Detect which cell encompasses the target text, then output its [x, y] center coordinate. 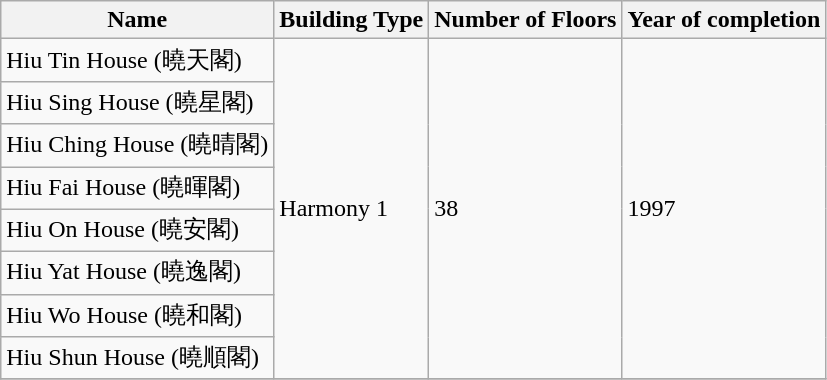
38 [526, 209]
Harmony 1 [352, 209]
Building Type [352, 20]
Hiu On House (曉安閣) [138, 230]
Hiu Shun House (曉順閣) [138, 358]
Hiu Wo House (曉和閣) [138, 316]
Hiu Tin House (曉天閣) [138, 60]
Hiu Yat House (曉逸閣) [138, 274]
Name [138, 20]
Number of Floors [526, 20]
Hiu Sing House (曉星閣) [138, 102]
Hiu Ching House (曉晴閣) [138, 146]
1997 [724, 209]
Year of completion [724, 20]
Hiu Fai House (曉暉閣) [138, 188]
